Locate the cell with the specified text and output its [X, Y] center coordinate. 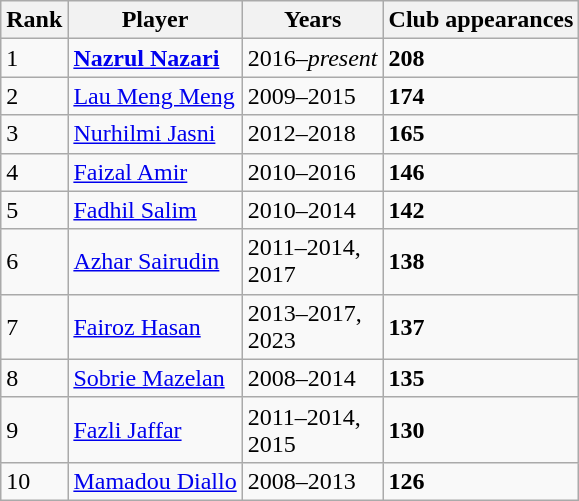
142 [481, 210]
Mamadou Diallo [155, 481]
2008–2014 [312, 378]
Fadhil Salim [155, 210]
5 [34, 210]
2013–2017,2023 [312, 326]
1 [34, 58]
Sobrie Mazelan [155, 378]
8 [34, 378]
174 [481, 96]
Fairoz Hasan [155, 326]
2012–2018 [312, 134]
10 [34, 481]
Years [312, 20]
Club appearances [481, 20]
2 [34, 96]
126 [481, 481]
Player [155, 20]
146 [481, 172]
3 [34, 134]
6 [34, 262]
Nurhilmi Jasni [155, 134]
Nazrul Nazari [155, 58]
Faizal Amir [155, 172]
9 [34, 430]
7 [34, 326]
Azhar Sairudin [155, 262]
Lau Meng Meng [155, 96]
2008–2013 [312, 481]
2009–2015 [312, 96]
2011–2014,2017 [312, 262]
2016–present [312, 58]
Fazli Jaffar [155, 430]
137 [481, 326]
135 [481, 378]
165 [481, 134]
208 [481, 58]
4 [34, 172]
Rank [34, 20]
2011–2014,2015 [312, 430]
130 [481, 430]
2010–2016 [312, 172]
2010–2014 [312, 210]
138 [481, 262]
